Identify which cell holds the provided text, then report its (x, y) central coordinate. 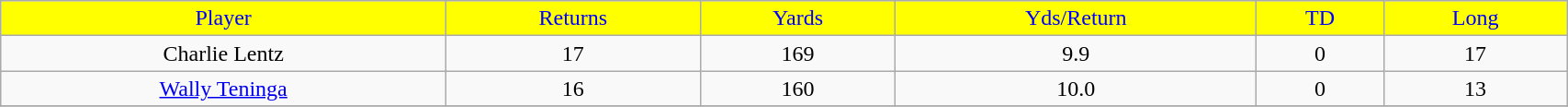
Returns (573, 18)
Long (1475, 18)
TD (1321, 18)
9.9 (1077, 53)
Wally Teninga (224, 89)
160 (797, 89)
13 (1475, 89)
10.0 (1077, 89)
169 (797, 53)
16 (573, 89)
Yards (797, 18)
Charlie Lentz (224, 53)
Player (224, 18)
Yds/Return (1077, 18)
